Identify which cell holds the provided text, then report its (X, Y) central coordinate. 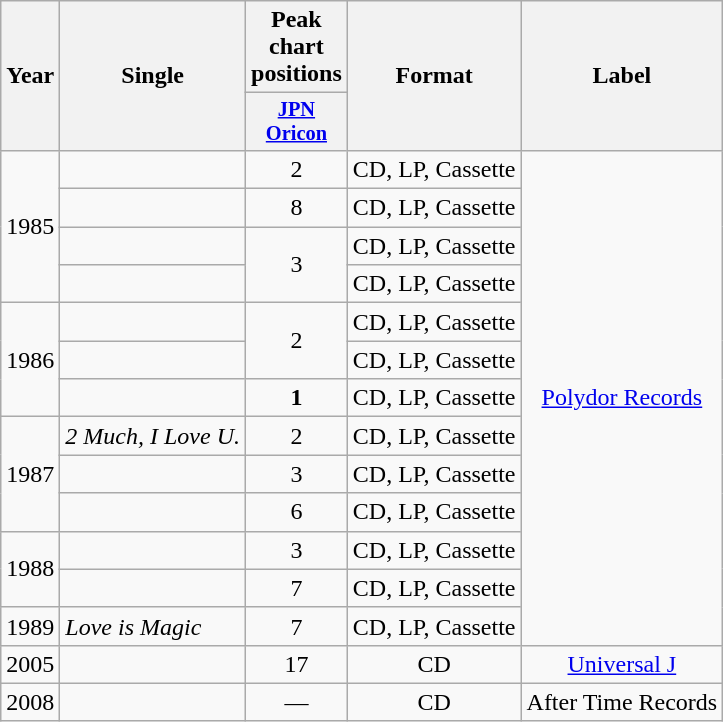
1989 (30, 626)
6 (297, 512)
2005 (30, 664)
After Time Records (622, 702)
17 (297, 664)
1 (297, 398)
2 Much, I Love U. (153, 436)
1985 (30, 226)
1986 (30, 360)
Format (434, 76)
Single (153, 76)
8 (297, 208)
Year (30, 76)
Label (622, 76)
— (297, 702)
2008 (30, 702)
JPNOricon (297, 122)
1988 (30, 569)
Universal J (622, 664)
Love is Magic (153, 626)
1987 (30, 474)
Polydor Records (622, 398)
Peak chart positions (297, 47)
